Output the (X, Y) coordinate of the center of the cell containing the given text.  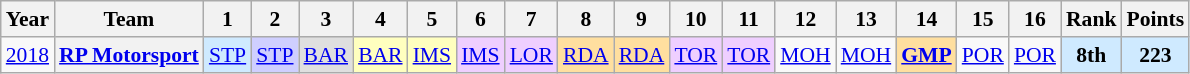
8 (586, 19)
Team (129, 19)
8th (1092, 55)
16 (1035, 19)
RP Motorsport (129, 55)
14 (926, 19)
GMP (926, 55)
3 (326, 19)
4 (380, 19)
15 (983, 19)
Rank (1092, 19)
9 (642, 19)
13 (866, 19)
10 (696, 19)
Year (28, 19)
2018 (28, 55)
7 (532, 19)
11 (748, 19)
1 (228, 19)
LOR (532, 55)
5 (432, 19)
2 (274, 19)
223 (1156, 55)
6 (480, 19)
Points (1156, 19)
12 (806, 19)
